Extract the [x, y] coordinate from the center of the cell holding the provided text.  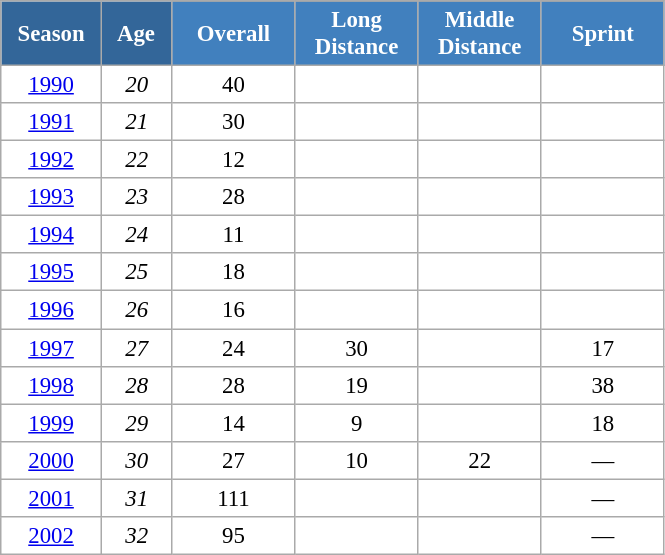
31 [136, 498]
1996 [52, 310]
95 [234, 536]
10 [356, 460]
1998 [52, 385]
Season [52, 34]
14 [234, 423]
2000 [52, 460]
26 [136, 310]
1999 [52, 423]
29 [136, 423]
Age [136, 34]
11 [234, 235]
Long Distance [356, 34]
1993 [52, 197]
40 [234, 85]
19 [356, 385]
1997 [52, 348]
16 [234, 310]
1990 [52, 85]
111 [234, 498]
2002 [52, 536]
1992 [52, 160]
Sprint [602, 34]
12 [234, 160]
25 [136, 273]
1995 [52, 273]
2001 [52, 498]
17 [602, 348]
1991 [52, 122]
20 [136, 85]
1994 [52, 235]
32 [136, 536]
9 [356, 423]
Overall [234, 34]
Middle Distance [480, 34]
38 [602, 385]
23 [136, 197]
21 [136, 122]
